Capture the cell that displays the provided text and extract its (x, y) central coordinate. 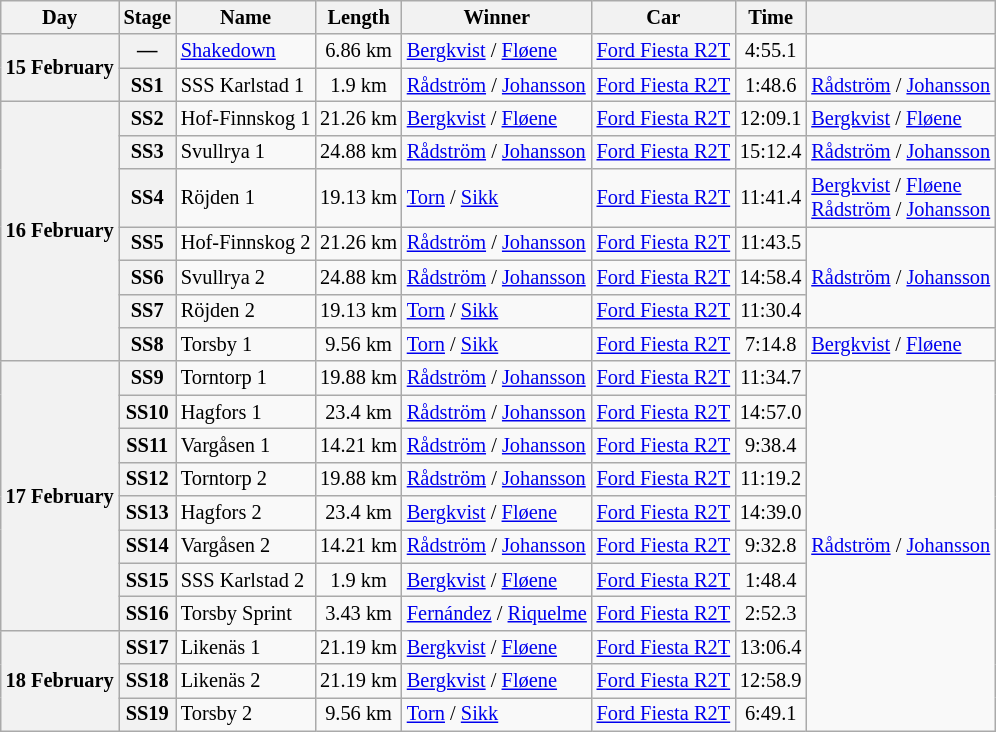
Shakedown (246, 51)
SS8 (148, 344)
— (148, 51)
13:06.4 (770, 647)
Bergkvist / Fløene Rådström / Johansson (900, 198)
6.86 km (358, 51)
Length (358, 17)
11:19.2 (770, 479)
Hagfors 2 (246, 513)
Stage (148, 17)
Torsby Sprint (246, 613)
SS3 (148, 152)
SSS Karlstad 1 (246, 85)
1:48.4 (770, 580)
6:49.1 (770, 714)
Time (770, 17)
Torntorp 1 (246, 378)
16 February (60, 231)
SSS Karlstad 2 (246, 580)
Hof-Finnskog 2 (246, 243)
Röjden 2 (246, 311)
Hagfors 1 (246, 412)
SS19 (148, 714)
Fernández / Riquelme (497, 613)
Hof-Finnskog 1 (246, 118)
14:57.0 (770, 412)
SS18 (148, 681)
9:32.8 (770, 546)
11:41.4 (770, 198)
SS13 (148, 513)
7:14.8 (770, 344)
14:39.0 (770, 513)
15 February (60, 68)
Likenäs 2 (246, 681)
Röjden 1 (246, 198)
Torsby 1 (246, 344)
Svullrya 2 (246, 277)
Name (246, 17)
15:12.4 (770, 152)
SS10 (148, 412)
Svullrya 1 (246, 152)
Torntorp 2 (246, 479)
Vargåsen 2 (246, 546)
11:30.4 (770, 311)
SS16 (148, 613)
Winner (497, 17)
Vargåsen 1 (246, 445)
3.43 km (358, 613)
9:38.4 (770, 445)
17 February (60, 496)
Car (664, 17)
1:48.6 (770, 85)
Day (60, 17)
Torsby 2 (246, 714)
2:52.3 (770, 613)
11:43.5 (770, 243)
Likenäs 1 (246, 647)
SS2 (148, 118)
SS7 (148, 311)
14:58.4 (770, 277)
12:58.9 (770, 681)
4:55.1 (770, 51)
SS1 (148, 85)
SS12 (148, 479)
SS5 (148, 243)
SS4 (148, 198)
SS9 (148, 378)
18 February (60, 680)
SS17 (148, 647)
SS6 (148, 277)
SS11 (148, 445)
11:34.7 (770, 378)
SS14 (148, 546)
12:09.1 (770, 118)
SS15 (148, 580)
